For the text-containing cell, return its midpoint in (X, Y) coordinate format. 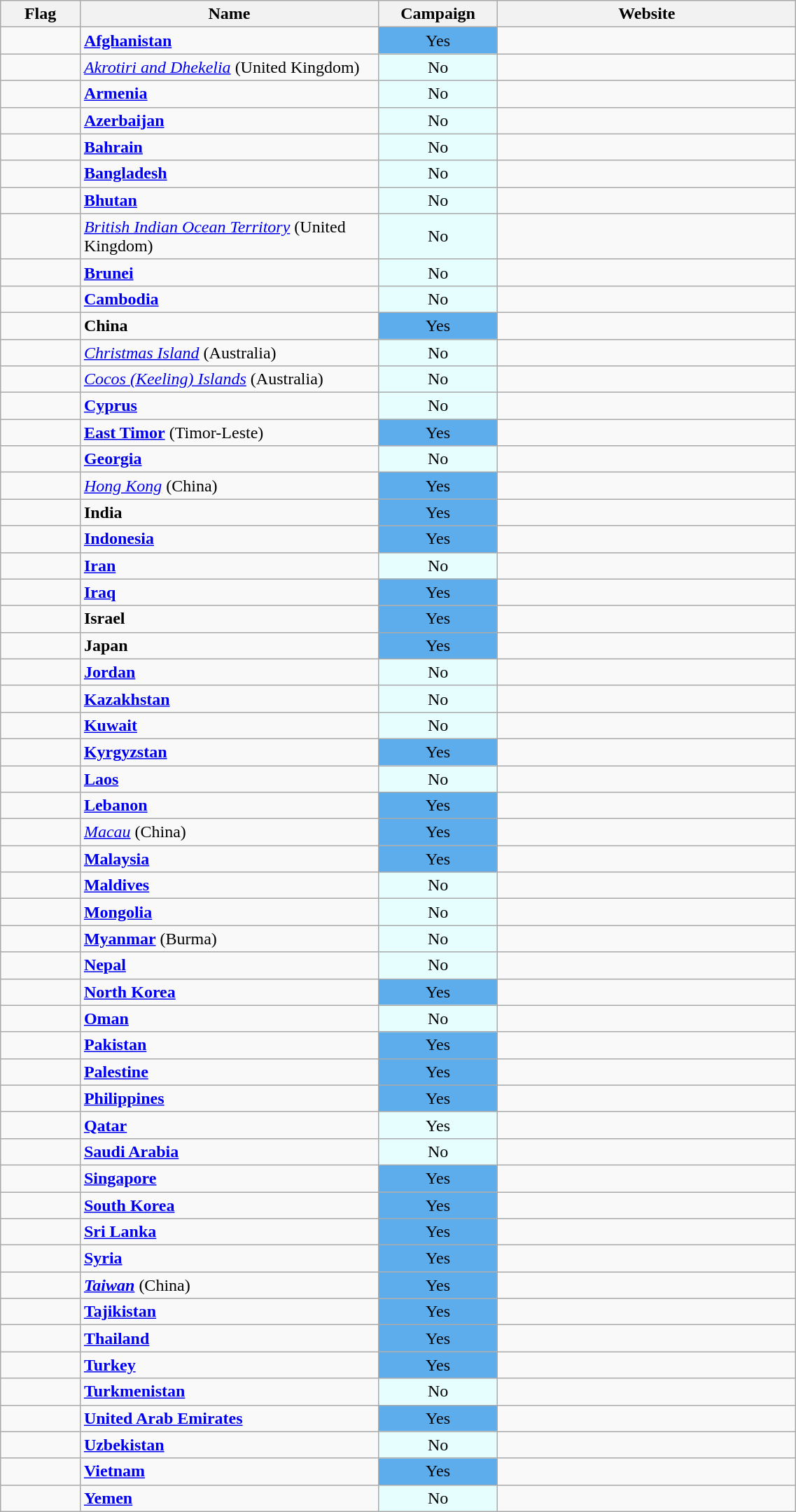
Flag (41, 14)
China (229, 325)
Campaign (438, 14)
Qatar (229, 1125)
Bhutan (229, 200)
Cambodia (229, 299)
Nepal (229, 965)
Kyrgyzstan (229, 752)
British Indian Ocean Territory (United Kingdom) (229, 237)
Mongolia (229, 912)
Vietnam (229, 1471)
Philippines (229, 1098)
Israel (229, 619)
Oman (229, 1018)
Turkmenistan (229, 1392)
Palestine (229, 1072)
Maldives (229, 885)
Sri Lanka (229, 1232)
Bahrain (229, 147)
Uzbekistan (229, 1445)
Azerbaijan (229, 120)
Malaysia (229, 859)
Laos (229, 779)
North Korea (229, 992)
Bangladesh (229, 174)
Taiwan (China) (229, 1285)
Japan (229, 645)
Akrotiri and Dhekelia (United Kingdom) (229, 67)
Myanmar (Burma) (229, 939)
Name (229, 14)
Yemen (229, 1498)
Syria (229, 1259)
Brunei (229, 272)
East Timor (Timor-Leste) (229, 433)
Armenia (229, 94)
Thailand (229, 1338)
Tajikistan (229, 1312)
Iran (229, 566)
United Arab Emirates (229, 1418)
Singapore (229, 1178)
Kuwait (229, 725)
Pakistan (229, 1045)
Afghanistan (229, 41)
Christmas Island (Australia) (229, 352)
Hong Kong (China) (229, 486)
South Korea (229, 1205)
Indonesia (229, 539)
Cocos (Keeling) Islands (Australia) (229, 379)
Lebanon (229, 806)
Georgia (229, 459)
Jordan (229, 672)
Iraq (229, 592)
India (229, 512)
Saudi Arabia (229, 1151)
Website (647, 14)
Kazakhstan (229, 699)
Turkey (229, 1365)
Macau (China) (229, 832)
Cyprus (229, 406)
